Locate the cell with the specified text and output its (X, Y) center coordinate. 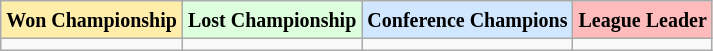
Lost Championship (272, 20)
Won Championship (92, 20)
League Leader (642, 20)
Conference Champions (468, 20)
